For the text-containing cell, return its midpoint in (X, Y) coordinate format. 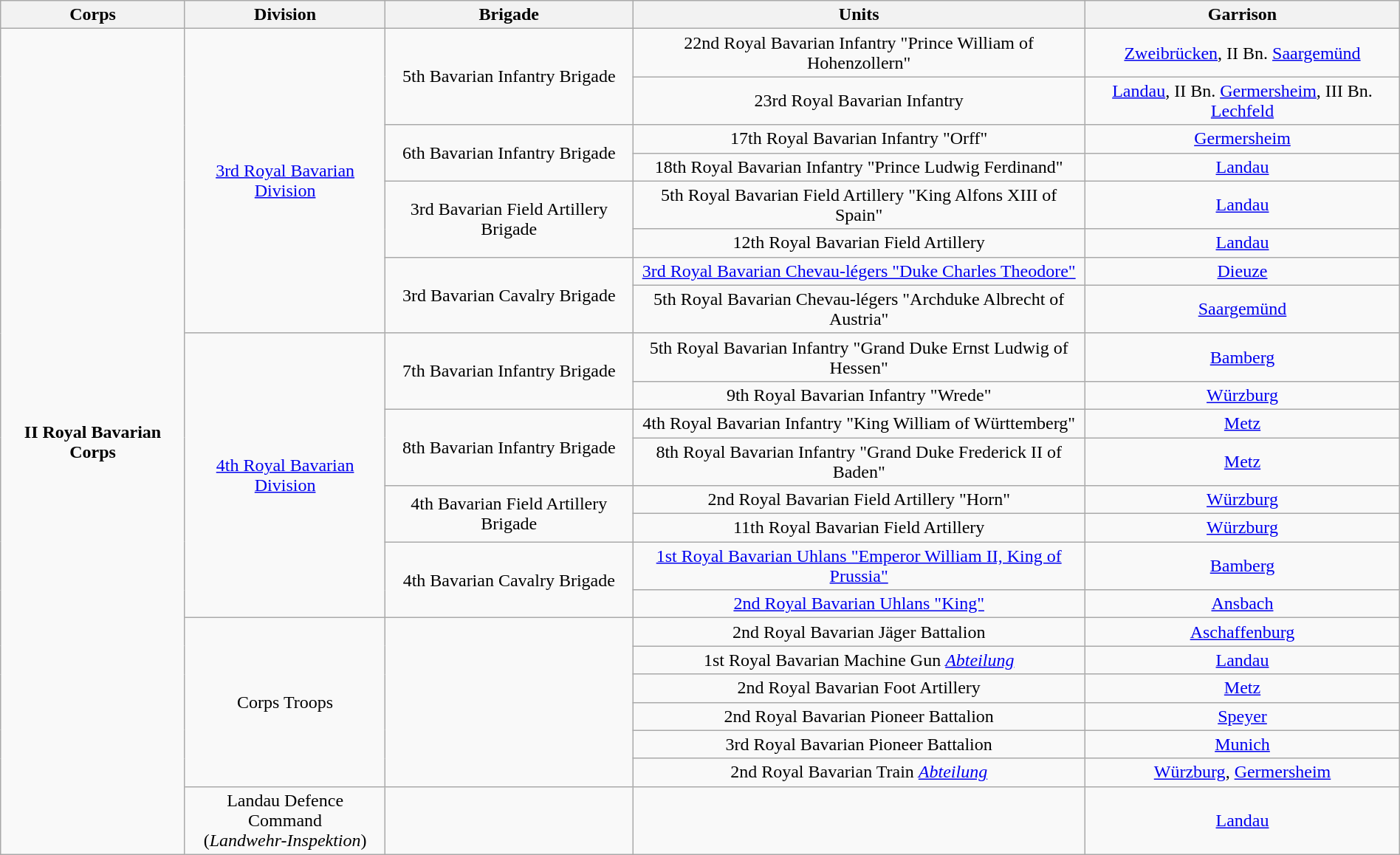
Garrison (1242, 15)
17th Royal Bavarian Infantry "Orff" (859, 139)
Munich (1242, 744)
2nd Royal Bavarian Jäger Battalion (859, 632)
2nd Royal Bavarian Field Artillery "Horn" (859, 500)
22nd Royal Bavarian Infantry "Prince William of Hohenzollern" (859, 53)
3rd Royal Bavarian Division (285, 181)
3rd Royal Bavarian Chevau-légers "Duke Charles Theodore" (859, 271)
Landau, II Bn. Germersheim, III Bn. Lechfeld (1242, 100)
4th Royal Bavarian Infantry "King William of Württemberg" (859, 423)
Brigade (509, 15)
4th Royal Bavarian Division (285, 475)
4th Bavarian Cavalry Brigade (509, 580)
11th Royal Bavarian Field Artillery (859, 528)
7th Bavarian Infantry Brigade (509, 371)
5th Royal Bavarian Chevau-légers "Archduke Albrecht of Austria" (859, 309)
4th Bavarian Field Artillery Brigade (509, 514)
Aschaffenburg (1242, 632)
1st Royal Bavarian Uhlans "Emperor William II, King of Prussia" (859, 566)
Ansbach (1242, 604)
12th Royal Bavarian Field Artillery (859, 243)
3rd Royal Bavarian Pioneer Battalion (859, 744)
Germersheim (1242, 139)
5th Royal Bavarian Field Artillery "King Alfons XIII of Spain" (859, 205)
Zweibrücken, II Bn. Saargemünd (1242, 53)
Saargemünd (1242, 309)
18th Royal Bavarian Infantry "Prince Ludwig Ferdinand" (859, 167)
2nd Royal Bavarian Train Abteilung (859, 772)
1st Royal Bavarian Machine Gun Abteilung (859, 660)
2nd Royal Bavarian Pioneer Battalion (859, 716)
Dieuze (1242, 271)
5th Royal Bavarian Infantry "Grand Duke Ernst Ludwig of Hessen" (859, 357)
Corps (93, 15)
Würzburg, Germersheim (1242, 772)
II Royal Bavarian Corps (93, 442)
Landau Defence Command(Landwehr-Inspektion) (285, 820)
6th Bavarian Infantry Brigade (509, 153)
2nd Royal Bavarian Uhlans "King" (859, 604)
Speyer (1242, 716)
8th Royal Bavarian Infantry "Grand Duke Frederick II of Baden" (859, 461)
Corps Troops (285, 702)
5th Bavarian Infantry Brigade (509, 77)
2nd Royal Bavarian Foot Artillery (859, 688)
23rd Royal Bavarian Infantry (859, 100)
Division (285, 15)
3rd Bavarian Field Artillery Brigade (509, 219)
9th Royal Bavarian Infantry "Wrede" (859, 395)
Units (859, 15)
8th Bavarian Infantry Brigade (509, 447)
3rd Bavarian Cavalry Brigade (509, 295)
